Extract the [X, Y] coordinate from the center of the cell holding the provided text.  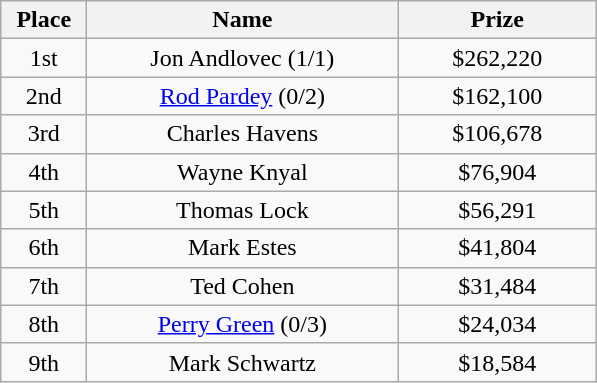
1st [44, 58]
Name [242, 20]
Mark Schwartz [242, 362]
Wayne Knyal [242, 172]
9th [44, 362]
$76,904 [498, 172]
4th [44, 172]
$31,484 [498, 286]
$24,034 [498, 324]
$262,220 [498, 58]
Place [44, 20]
Mark Estes [242, 248]
Perry Green (0/3) [242, 324]
$18,584 [498, 362]
Charles Havens [242, 134]
2nd [44, 96]
$41,804 [498, 248]
7th [44, 286]
Ted Cohen [242, 286]
Rod Pardey (0/2) [242, 96]
3rd [44, 134]
Jon Andlovec (1/1) [242, 58]
Thomas Lock [242, 210]
$56,291 [498, 210]
6th [44, 248]
8th [44, 324]
$162,100 [498, 96]
Prize [498, 20]
5th [44, 210]
$106,678 [498, 134]
